Identify which cell holds the provided text, then report its (x, y) central coordinate. 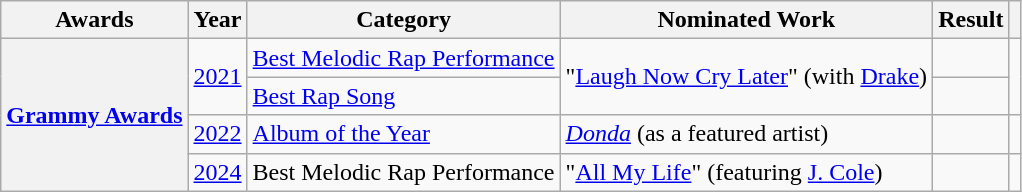
Nominated Work (746, 20)
Donda (as a featured artist) (746, 134)
Result (971, 20)
2024 (218, 172)
"All My Life" (featuring J. Cole) (746, 172)
2022 (218, 134)
Grammy Awards (94, 115)
Album of the Year (404, 134)
2021 (218, 77)
Awards (94, 20)
Best Rap Song (404, 96)
"Laugh Now Cry Later" (with Drake) (746, 77)
Year (218, 20)
Category (404, 20)
